Locate the cell with the specified text and output its [X, Y] center coordinate. 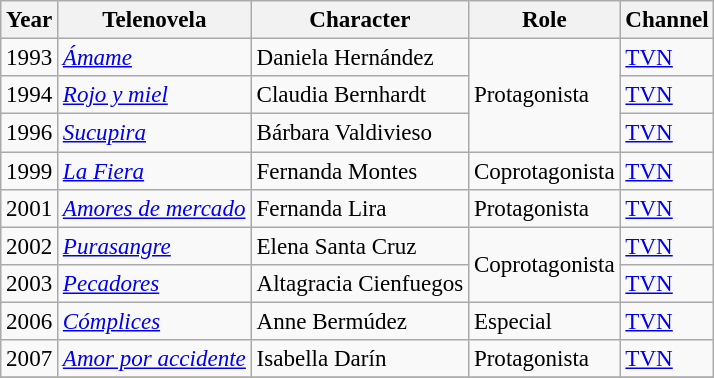
2002 [30, 246]
1999 [30, 171]
Daniela Hernández [360, 58]
1993 [30, 58]
Anne Bermúdez [360, 322]
Role [544, 20]
Fernanda Montes [360, 171]
2001 [30, 209]
Claudia Bernhardt [360, 95]
Amor por accidente [155, 359]
1994 [30, 95]
Fernanda Lira [360, 209]
2003 [30, 284]
Isabella Darín [360, 359]
Bárbara Valdivieso [360, 133]
Year [30, 20]
2006 [30, 322]
La Fiera [155, 171]
Cómplices [155, 322]
Amores de mercado [155, 209]
Purasangre [155, 246]
Rojo y miel [155, 95]
Telenovela [155, 20]
Ámame [155, 58]
Elena Santa Cruz [360, 246]
Character [360, 20]
1996 [30, 133]
Channel [667, 20]
Pecadores [155, 284]
Sucupira [155, 133]
2007 [30, 359]
Altagracia Cienfuegos [360, 284]
Especial [544, 322]
